Return (x, y) of the center of cell containing provided text 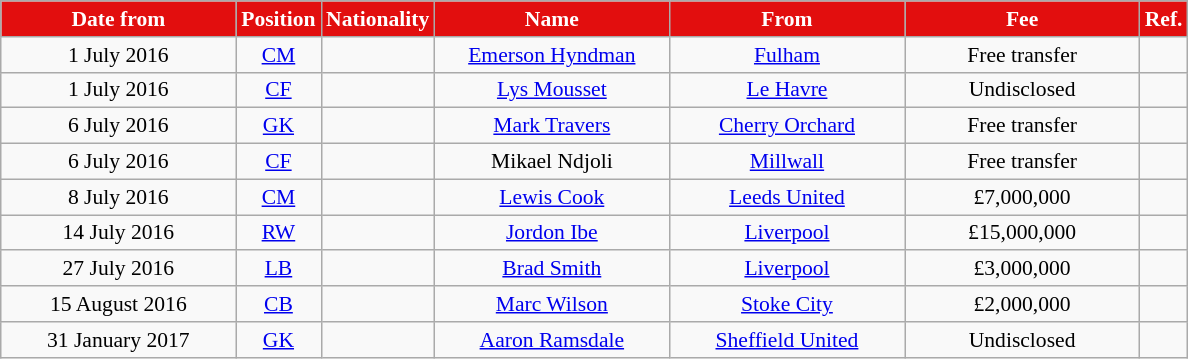
8 July 2016 (118, 197)
RW (278, 233)
£7,000,000 (1022, 197)
Cherry Orchard (786, 126)
From (786, 19)
Emerson Hyndman (552, 55)
Mikael Ndjoli (552, 162)
Millwall (786, 162)
Fulham (786, 55)
Jordon Ibe (552, 233)
Sheffield United (786, 340)
Lys Mousset (552, 90)
Fee (1022, 19)
15 August 2016 (118, 304)
Mark Travers (552, 126)
27 July 2016 (118, 269)
Position (278, 19)
£3,000,000 (1022, 269)
Leeds United (786, 197)
Le Havre (786, 90)
Ref. (1164, 19)
Marc Wilson (552, 304)
Brad Smith (552, 269)
Stoke City (786, 304)
£2,000,000 (1022, 304)
Lewis Cook (552, 197)
CB (278, 304)
Name (552, 19)
Aaron Ramsdale (552, 340)
14 July 2016 (118, 233)
31 January 2017 (118, 340)
LB (278, 269)
Date from (118, 19)
£15,000,000 (1022, 233)
Nationality (378, 19)
